Identify which cell holds the provided text, then report its (x, y) central coordinate. 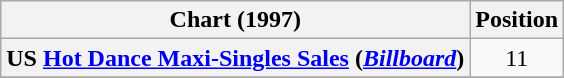
US Hot Dance Maxi-Singles Sales (Billboard) (236, 58)
Chart (1997) (236, 20)
11 (517, 58)
Position (517, 20)
